Output the (X, Y) coordinate of the center of the cell containing the given text.  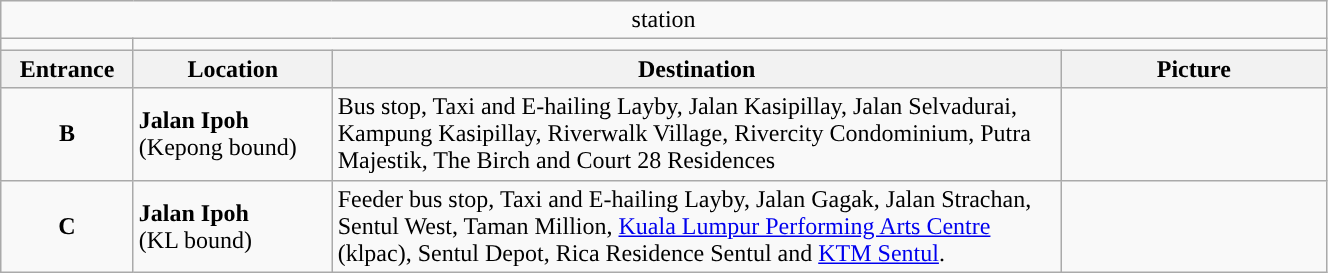
Jalan Ipoh(KL bound) (232, 226)
C (68, 226)
Destination (696, 69)
Picture (1194, 69)
Entrance (68, 69)
B (68, 134)
Location (232, 69)
station (664, 20)
Jalan Ipoh(Kepong bound) (232, 134)
